Search for the cell housing the specified text and yield its [x, y] center coordinate. 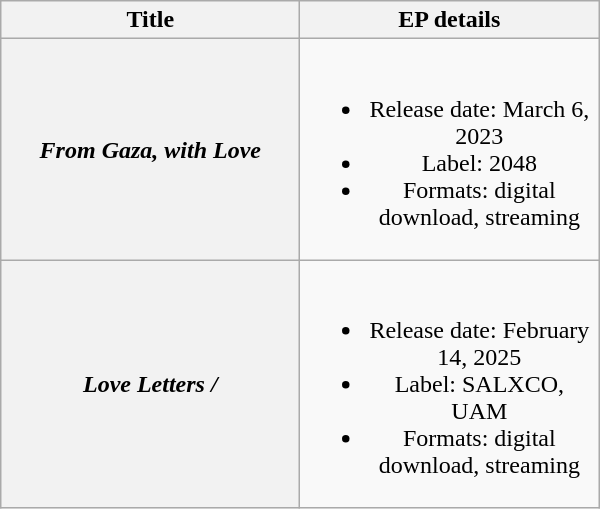
From Gaza, with Love [150, 150]
Release date: March 6, 2023Label: 2048Formats: digital download, streaming [450, 150]
Title [150, 20]
Love Letters / [150, 384]
Release date: February 14, 2025Label: SALXCO, UAMFormats: digital download, streaming [450, 384]
EP details [450, 20]
